Capture the cell that displays the provided text and extract its [x, y] central coordinate. 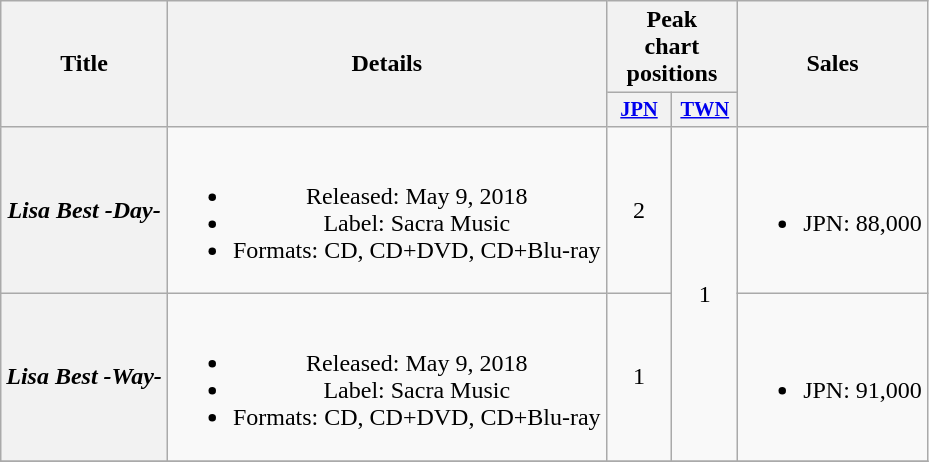
JPN [639, 110]
JPN: 88,000 [833, 210]
2 [639, 210]
JPN: 91,000 [833, 378]
Title [84, 64]
Details [386, 64]
Lisa Best -Way- [84, 378]
TWN [705, 110]
Sales [833, 64]
Lisa Best -Day- [84, 210]
Peakchartpositions [672, 47]
